Return [x, y] of the center of cell containing provided text 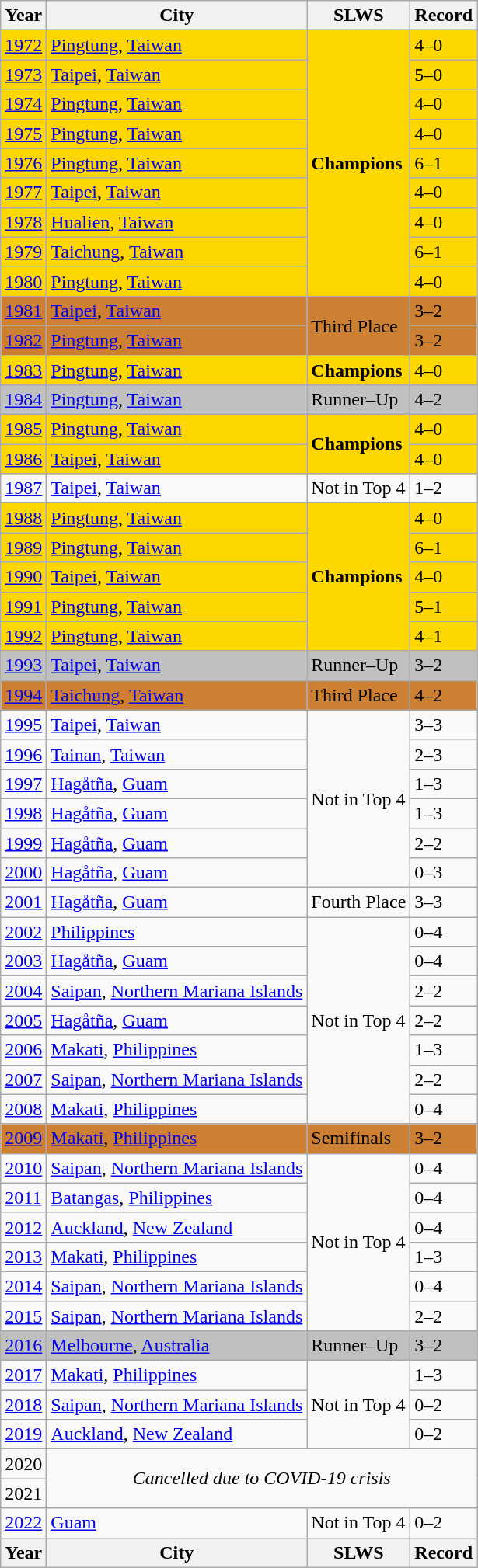
1991 [23, 607]
2003 [23, 961]
1982 [23, 340]
2021 [23, 1493]
2–3 [444, 754]
1988 [23, 518]
1997 [23, 784]
2013 [23, 1257]
1987 [23, 488]
1998 [23, 813]
2009 [23, 1139]
1999 [23, 843]
2019 [23, 1434]
2002 [23, 932]
1–2 [444, 488]
1975 [23, 134]
2017 [23, 1375]
2020 [23, 1464]
2018 [23, 1405]
2014 [23, 1286]
4–1 [444, 636]
Cancelled due to COVID-19 crisis [262, 1479]
2007 [23, 1080]
Hualien, Taiwan [177, 222]
2005 [23, 1020]
2010 [23, 1168]
Guam [177, 1523]
1980 [23, 281]
Fourth Place [359, 902]
1983 [23, 370]
1972 [23, 45]
1985 [23, 429]
5–0 [444, 75]
5–1 [444, 607]
1984 [23, 400]
1976 [23, 163]
1996 [23, 754]
1973 [23, 75]
1992 [23, 636]
2008 [23, 1109]
2016 [23, 1346]
0–3 [444, 873]
Tainan, Taiwan [177, 754]
2006 [23, 1050]
Semifinals [359, 1139]
1978 [23, 222]
1994 [23, 695]
2004 [23, 991]
1977 [23, 193]
Melbourne, Australia [177, 1346]
1989 [23, 548]
1986 [23, 459]
1979 [23, 252]
1990 [23, 577]
2011 [23, 1198]
2000 [23, 873]
1981 [23, 311]
1993 [23, 666]
1974 [23, 104]
Batangas, Philippines [177, 1198]
2022 [23, 1523]
2015 [23, 1316]
Philippines [177, 932]
2001 [23, 902]
2012 [23, 1227]
1995 [23, 725]
